Locate the cell with the specified text and output its [x, y] center coordinate. 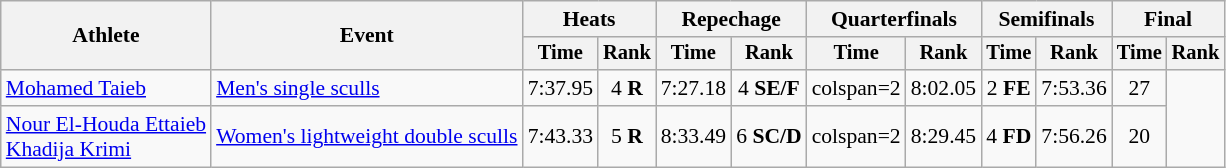
7:53.36 [1074, 88]
7:56.26 [1074, 136]
27 [1140, 88]
5 R [627, 136]
7:43.33 [560, 136]
2 FE [1008, 88]
8:02.05 [944, 88]
Repechage [732, 19]
4 FD [1008, 136]
Men's single sculls [366, 88]
8:29.45 [944, 136]
Event [366, 36]
20 [1140, 136]
Mohamed Taieb [106, 88]
Quarterfinals [894, 19]
4 R [627, 88]
Heats [590, 19]
Athlete [106, 36]
8:33.49 [694, 136]
Nour El-Houda EttaiebKhadija Krimi [106, 136]
Women's lightweight double sculls [366, 136]
Semifinals [1046, 19]
6 SC/D [769, 136]
7:37.95 [560, 88]
7:27.18 [694, 88]
4 SE/F [769, 88]
Final [1168, 19]
